Pinpoint the cell where the given text exists, returning its [X, Y] midpoint coordinate. 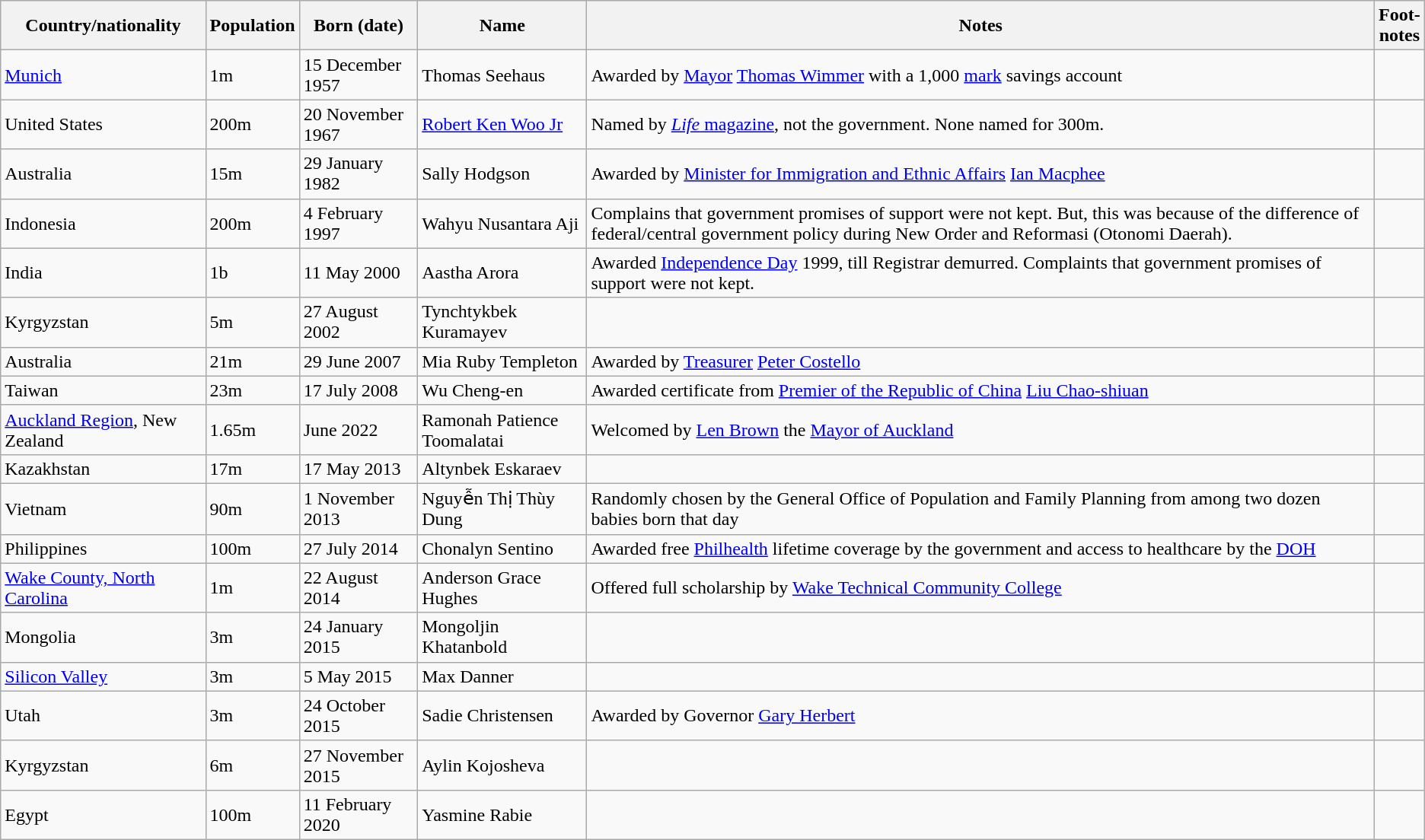
11 May 2000 [359, 272]
Nguyễn Thị Thùy Dung [502, 508]
Sadie Christensen [502, 715]
Mongoljin Khatanbold [502, 638]
17 May 2013 [359, 469]
Awarded certificate from Premier of the Republic of China Liu Chao-shiuan [980, 390]
22 August 2014 [359, 587]
4 February 1997 [359, 224]
June 2022 [359, 429]
1.65m [253, 429]
Wu Cheng-en [502, 390]
15m [253, 173]
Awarded by Minister for Immigration and Ethnic Affairs Ian Macphee [980, 173]
27 November 2015 [359, 765]
Randomly chosen by the General Office of Population and Family Planning from among two dozen babies born that day [980, 508]
Country/nationality [104, 26]
India [104, 272]
Born (date) [359, 26]
Mongolia [104, 638]
Awarded free Philhealth lifetime coverage by the government and access to healthcare by the DOH [980, 549]
Awarded Independence Day 1999, till Registrar demurred. Complaints that government promises of support were not kept. [980, 272]
Offered full scholarship by Wake Technical Community College [980, 587]
90m [253, 508]
Mia Ruby Templeton [502, 361]
17m [253, 469]
Wake County, North Carolina [104, 587]
23m [253, 390]
5 May 2015 [359, 676]
Robert Ken Woo Jr [502, 125]
Egypt [104, 814]
21m [253, 361]
Yasmine Rabie [502, 814]
Foot-notes [1399, 26]
Auckland Region, New Zealand [104, 429]
Awarded by Mayor Thomas Wimmer with a 1,000 mark savings account [980, 75]
1 November 2013 [359, 508]
1b [253, 272]
Altynbek Eskaraev [502, 469]
Thomas Seehaus [502, 75]
27 August 2002 [359, 323]
Name [502, 26]
Anderson Grace Hughes [502, 587]
17 July 2008 [359, 390]
Kazakhstan [104, 469]
29 June 2007 [359, 361]
Indonesia [104, 224]
24 October 2015 [359, 715]
6m [253, 765]
29 January 1982 [359, 173]
Max Danner [502, 676]
Vietnam [104, 508]
Philippines [104, 549]
Named by Life magazine, not the government. None named for 300m. [980, 125]
15 December 1957 [359, 75]
Ramonah Patience Toomalatai [502, 429]
Sally Hodgson [502, 173]
24 January 2015 [359, 638]
Aylin Kojosheva [502, 765]
Awarded by Governor Gary Herbert [980, 715]
27 July 2014 [359, 549]
United States [104, 125]
Tynchtykbek Kuramayev [502, 323]
Utah [104, 715]
Munich [104, 75]
5m [253, 323]
Wahyu Nusantara Aji [502, 224]
Aastha Arora [502, 272]
11 February 2020 [359, 814]
Welcomed by Len Brown the Mayor of Auckland [980, 429]
Silicon Valley [104, 676]
Taiwan [104, 390]
20 November 1967 [359, 125]
Chonalyn Sentino [502, 549]
Population [253, 26]
Awarded by Treasurer Peter Costello [980, 361]
Notes [980, 26]
